Return [X, Y] of the center of cell containing provided text 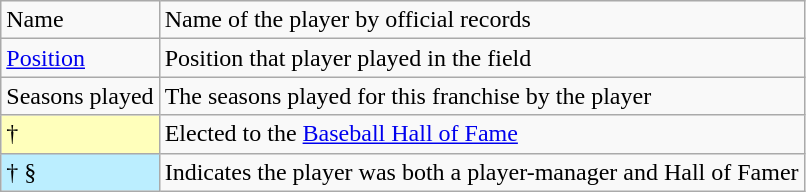
† § [80, 172]
Name of the player by official records [482, 20]
Name [80, 20]
Seasons played [80, 96]
Position that player played in the field [482, 58]
Indicates the player was both a player-manager and Hall of Famer [482, 172]
The seasons played for this franchise by the player [482, 96]
Position [80, 58]
Elected to the Baseball Hall of Fame [482, 134]
† [80, 134]
